Extract the (x, y) coordinate from the center of the cell holding the provided text.  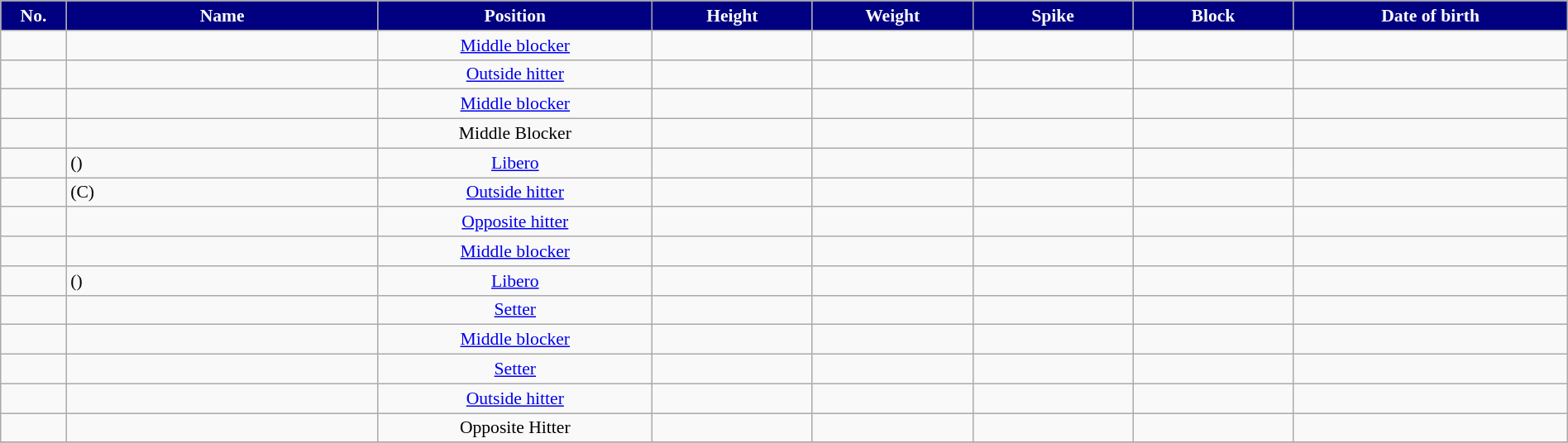
Position (514, 16)
No. (33, 16)
Name (222, 16)
Weight (892, 16)
Opposite hitter (514, 222)
Date of birth (1431, 16)
Block (1213, 16)
(C) (222, 193)
Height (732, 16)
Opposite Hitter (514, 428)
Middle Blocker (514, 134)
Spike (1053, 16)
